Scan for the cell matching the given text and deliver its (x, y) coordinate at center. 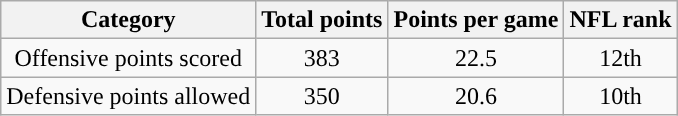
Offensive points scored (128, 58)
20.6 (476, 96)
Total points (322, 20)
Points per game (476, 20)
Defensive points allowed (128, 96)
12th (620, 58)
383 (322, 58)
10th (620, 96)
Category (128, 20)
22.5 (476, 58)
350 (322, 96)
NFL rank (620, 20)
